Locate the cell with the specified text and output its [X, Y] center coordinate. 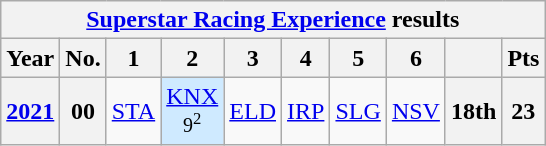
23 [524, 110]
STA [133, 110]
6 [416, 58]
2021 [30, 110]
IRP [306, 110]
1 [133, 58]
3 [253, 58]
SLG [358, 110]
ELD [253, 110]
2 [192, 58]
NSV [416, 110]
KNX92 [192, 110]
Superstar Racing Experience results [273, 20]
18th [473, 110]
00 [83, 110]
Pts [524, 58]
No. [83, 58]
Year [30, 58]
4 [306, 58]
5 [358, 58]
